Detect which cell encompasses the target text, then output its [x, y] center coordinate. 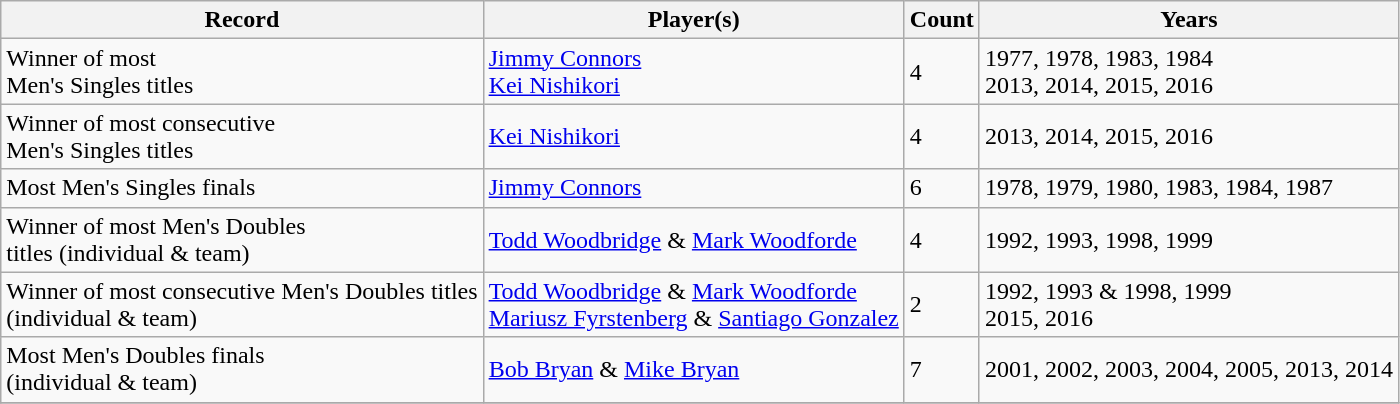
Jimmy Connors [694, 188]
1992, 1993 & 1998, 19992015, 2016 [1188, 304]
Winner of most consecutiveMen's Singles titles [242, 136]
2001, 2002, 2003, 2004, 2005, 2013, 2014 [1188, 370]
6 [942, 188]
1992, 1993, 1998, 1999 [1188, 240]
Kei Nishikori [694, 136]
Winner of most consecutive Men's Doubles titles (individual & team) [242, 304]
7 [942, 370]
Jimmy Connors Kei Nishikori [694, 72]
Winner of mostMen's Singles titles [242, 72]
Years [1188, 20]
Most Men's Singles finals [242, 188]
Bob Bryan & Mike Bryan [694, 370]
2013, 2014, 2015, 2016 [1188, 136]
Todd Woodbridge & Mark Woodforde Mariusz Fyrstenberg & Santiago Gonzalez [694, 304]
Record [242, 20]
Todd Woodbridge & Mark Woodforde [694, 240]
Winner of most Men's Doubles titles (individual & team) [242, 240]
2 [942, 304]
1977, 1978, 1983, 19842013, 2014, 2015, 2016 [1188, 72]
Most Men's Doubles finals (individual & team) [242, 370]
Count [942, 20]
Player(s) [694, 20]
1978, 1979, 1980, 1983, 1984, 1987 [1188, 188]
